Provide the (X, Y) coordinate of the cell's center where the given text is located.  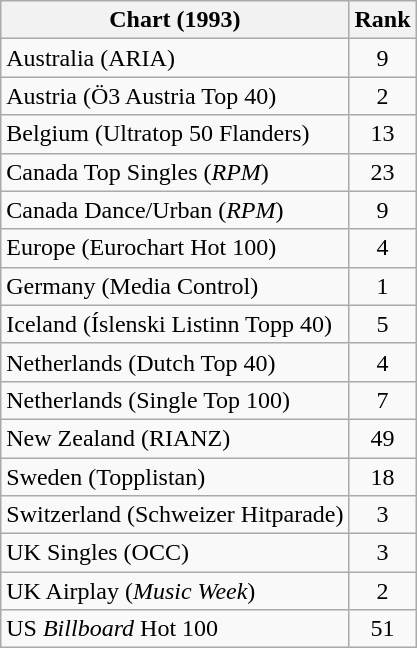
New Zealand (RIANZ) (175, 438)
Sweden (Topplistan) (175, 477)
US Billboard Hot 100 (175, 629)
Rank (382, 20)
Belgium (Ultratop 50 Flanders) (175, 134)
Austria (Ö3 Austria Top 40) (175, 96)
7 (382, 400)
51 (382, 629)
Europe (Eurochart Hot 100) (175, 248)
Netherlands (Single Top 100) (175, 400)
23 (382, 172)
1 (382, 286)
Australia (ARIA) (175, 58)
13 (382, 134)
UK Airplay (Music Week) (175, 591)
Germany (Media Control) (175, 286)
Netherlands (Dutch Top 40) (175, 362)
Chart (1993) (175, 20)
Switzerland (Schweizer Hitparade) (175, 515)
Canada Top Singles (RPM) (175, 172)
18 (382, 477)
5 (382, 324)
49 (382, 438)
UK Singles (OCC) (175, 553)
Iceland (Íslenski Listinn Topp 40) (175, 324)
Canada Dance/Urban (RPM) (175, 210)
